Output the [x, y] coordinate of the center of the cell containing the given text.  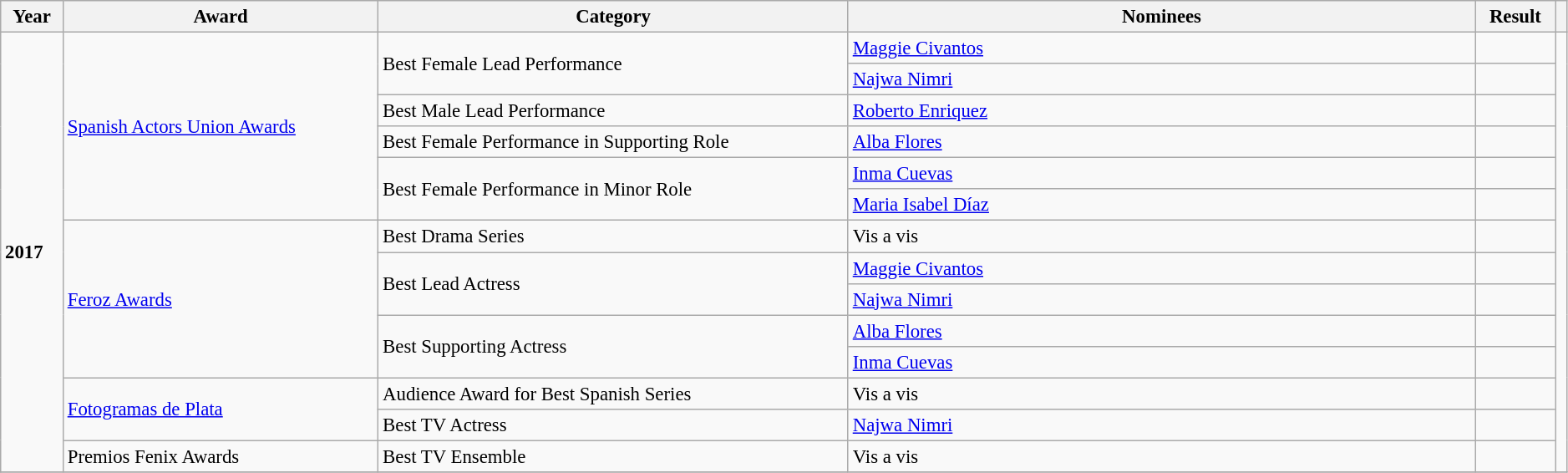
Feroz Awards [221, 299]
Best Supporting Actress [613, 346]
Result [1515, 17]
Audience Award for Best Spanish Series [613, 394]
Nominees [1161, 17]
Award [221, 17]
Maria Isabel Díaz [1161, 205]
Fotogramas de Plata [221, 409]
Roberto Enriquez [1161, 111]
Premios Fenix Awards [221, 456]
Best TV Actress [613, 425]
Best Male Lead Performance [613, 111]
Best Female Lead Performance [613, 64]
2017 [32, 252]
Spanish Actors Union Awards [221, 127]
Best Lead Actress [613, 284]
Year [32, 17]
Best Female Performance in Supporting Role [613, 142]
Best Drama Series [613, 237]
Best Female Performance in Minor Role [613, 189]
Best TV Ensemble [613, 456]
Category [613, 17]
